Capture the cell that displays the provided text and extract its [X, Y] central coordinate. 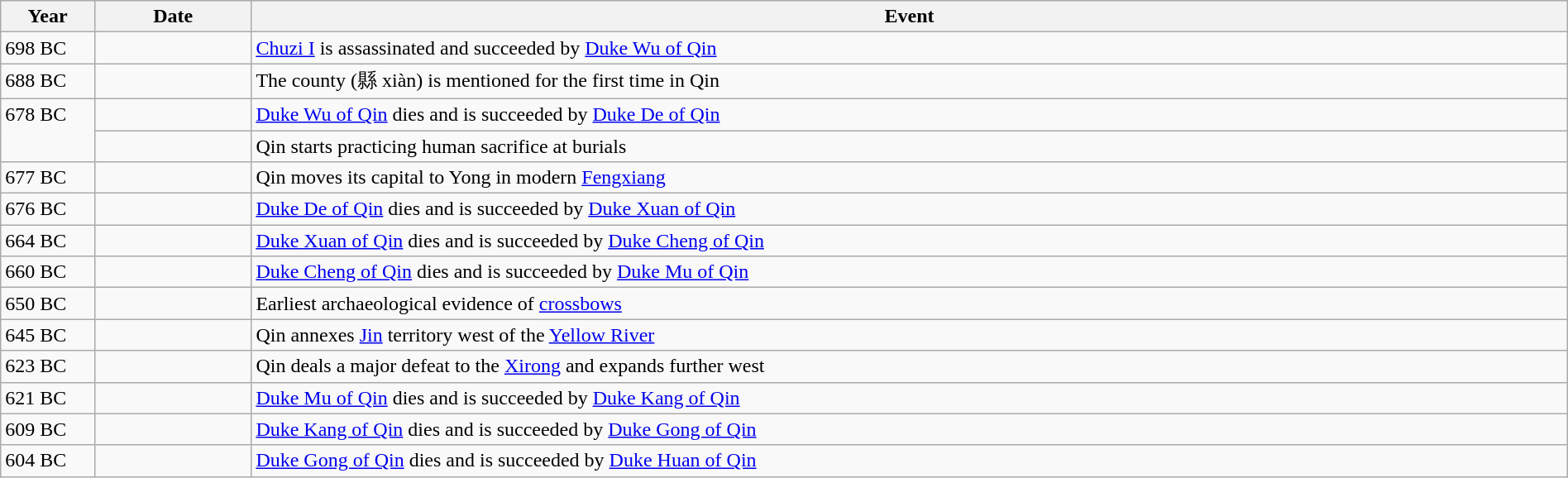
650 BC [48, 304]
676 BC [48, 209]
Duke Kang of Qin dies and is succeeded by Duke Gong of Qin [910, 429]
604 BC [48, 461]
Duke Mu of Qin dies and is succeeded by Duke Kang of Qin [910, 398]
The county (縣 xiàn) is mentioned for the first time in Qin [910, 81]
677 BC [48, 178]
678 BC [48, 130]
664 BC [48, 241]
Duke Wu of Qin dies and is succeeded by Duke De of Qin [910, 114]
Qin annexes Jin territory west of the Yellow River [910, 335]
Earliest archaeological evidence of crossbows [910, 304]
698 BC [48, 48]
Qin starts practicing human sacrifice at burials [910, 146]
Year [48, 17]
609 BC [48, 429]
Duke Cheng of Qin dies and is succeeded by Duke Mu of Qin [910, 272]
Event [910, 17]
688 BC [48, 81]
Qin deals a major defeat to the Xirong and expands further west [910, 366]
Duke De of Qin dies and is succeeded by Duke Xuan of Qin [910, 209]
623 BC [48, 366]
Date [172, 17]
Duke Gong of Qin dies and is succeeded by Duke Huan of Qin [910, 461]
Duke Xuan of Qin dies and is succeeded by Duke Cheng of Qin [910, 241]
Chuzi I is assassinated and succeeded by Duke Wu of Qin [910, 48]
660 BC [48, 272]
621 BC [48, 398]
Qin moves its capital to Yong in modern Fengxiang [910, 178]
645 BC [48, 335]
